Search for the cell housing the specified text and yield its [x, y] center coordinate. 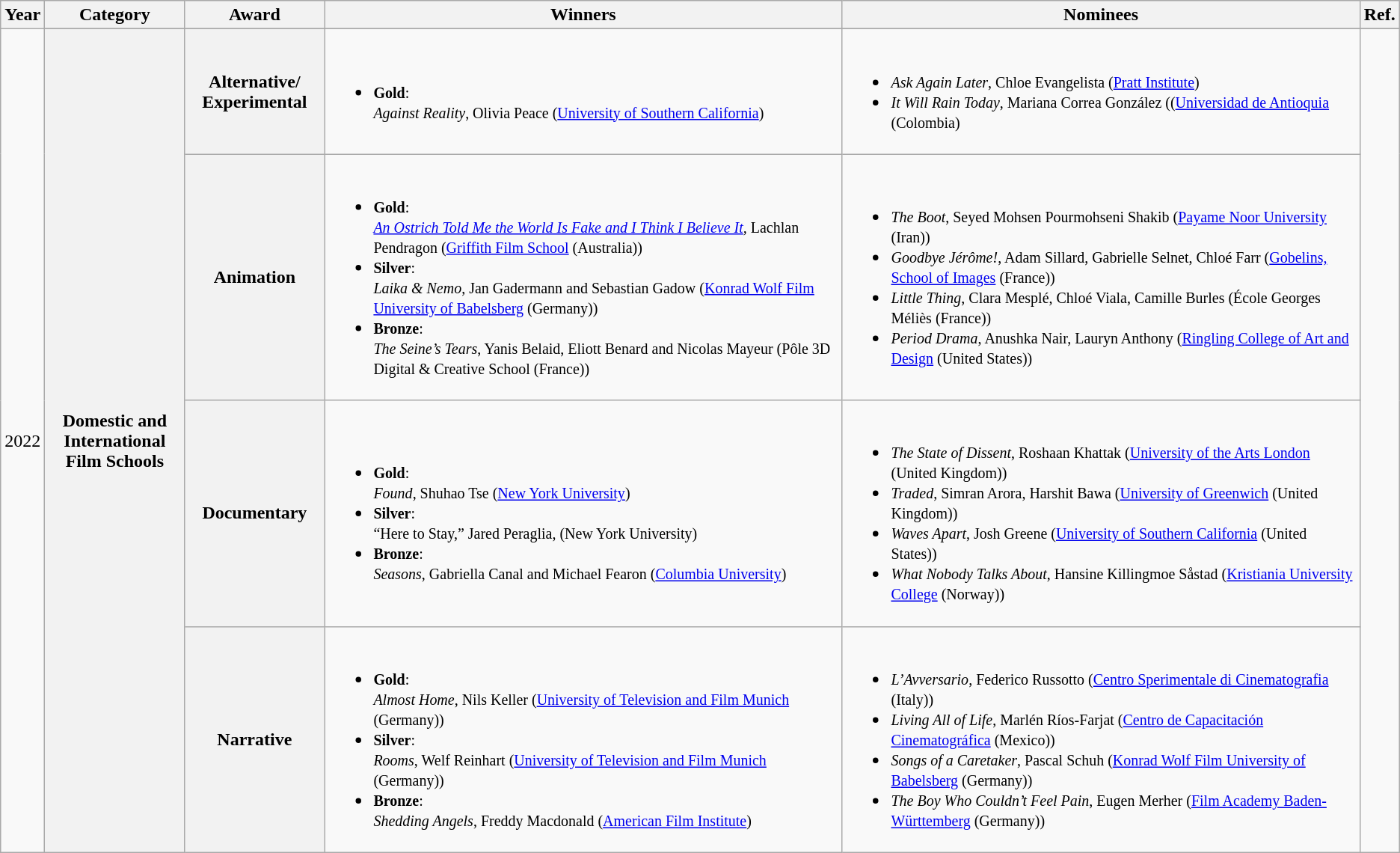
Category [115, 15]
Ref. [1379, 15]
Documentary [254, 513]
Animation [254, 277]
Domestic and International Film Schools [115, 441]
Nominees [1101, 15]
Narrative [254, 739]
Award [254, 15]
Ask Again Later, Chloe Evangelista (Pratt Institute)It Will Rain Today, Mariana Correa González ((Universidad de Antioquia (Colombia) [1101, 91]
Alternative/ Experimental [254, 91]
2022 [22, 441]
Gold:Against Reality, Olivia Peace (University of Southern California) [583, 91]
Year [22, 15]
Winners [583, 15]
